Return the (x, y) coordinate for the center point of the cell that contains the specified text.  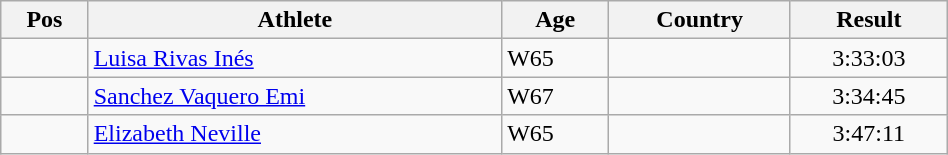
Age (556, 20)
Athlete (294, 20)
3:33:03 (868, 58)
Luisa Rivas Inés (294, 58)
3:47:11 (868, 134)
Elizabeth Neville (294, 134)
3:34:45 (868, 96)
Country (700, 20)
Result (868, 20)
Pos (44, 20)
W67 (556, 96)
Sanchez Vaquero Emi (294, 96)
